Return (X, Y) of the center of cell containing provided text 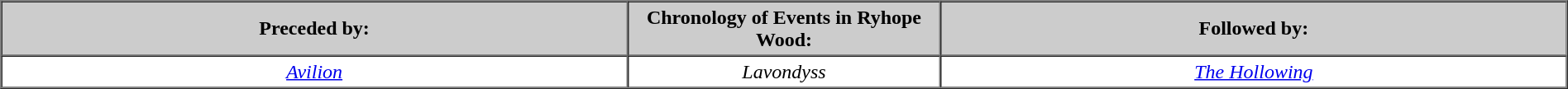
Followed by: (1254, 29)
Avilion (314, 73)
Lavondyss (784, 73)
Chronology of Events in Ryhope Wood: (784, 29)
Preceded by: (314, 29)
The Hollowing (1254, 73)
